Provide the (x, y) coordinate of the cell's center where the given text is located.  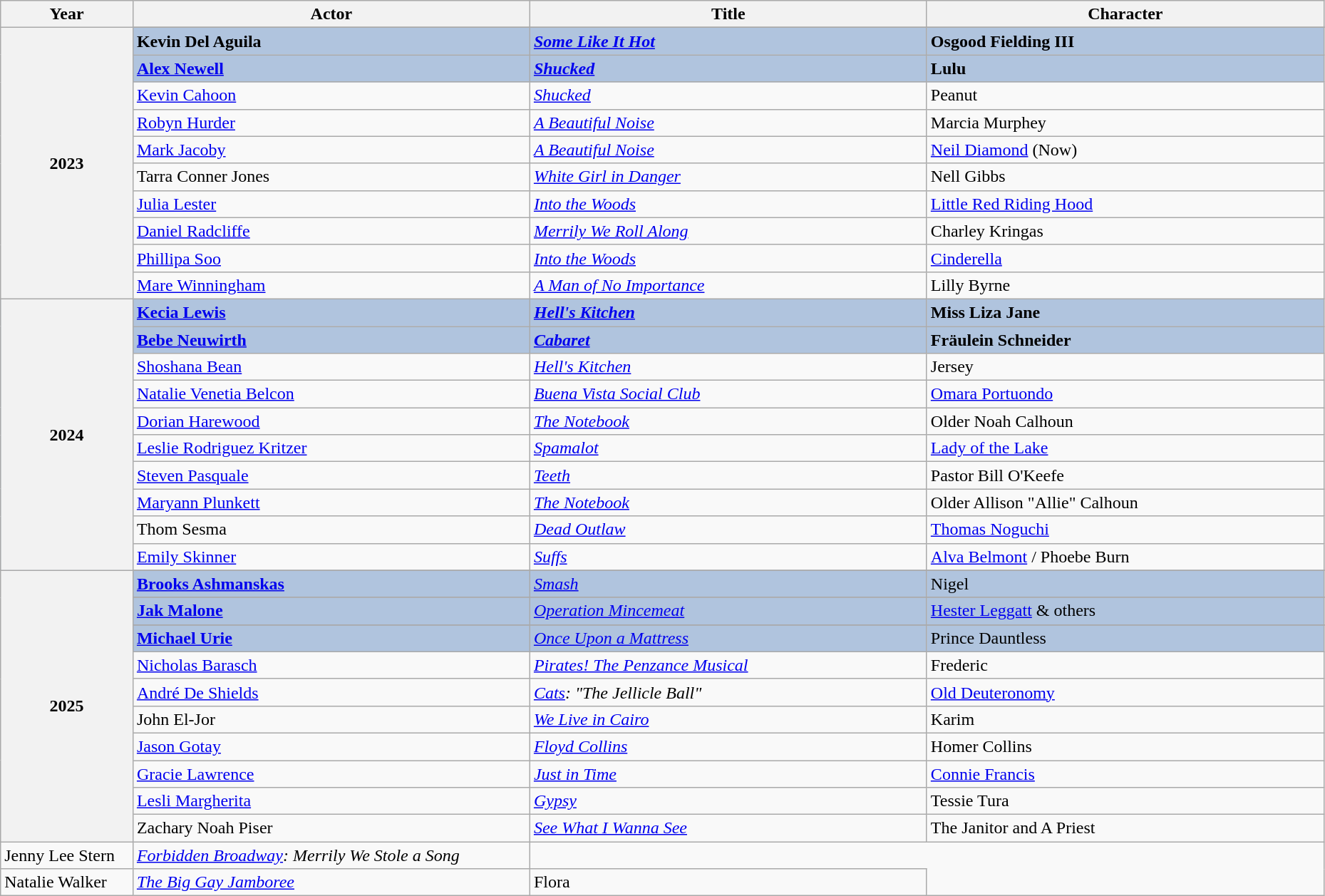
Maryann Plunkett (331, 503)
Just in Time (728, 773)
Cats: "The Jellicle Ball" (728, 692)
Alex Newell (331, 68)
Lady of the Lake (1125, 448)
Alva Belmont / Phoebe Burn (1125, 557)
Peanut (1125, 96)
Fräulein Schneider (1125, 340)
Old Deuteronomy (1125, 692)
Michael Urie (331, 638)
Natalie Venetia Belcon (331, 394)
Thomas Noguchi (1125, 530)
2023 (67, 164)
Merrily We Roll Along (728, 231)
Buena Vista Social Club (728, 394)
André De Shields (331, 692)
Kevin Del Aguila (331, 41)
Older Noah Calhoun (1125, 421)
Kecia Lewis (331, 312)
Operation Mincemeat (728, 611)
Emily Skinner (331, 557)
Phillipa Soo (331, 258)
Tarra Conner Jones (331, 177)
Teeth (728, 475)
Nicholas Barasch (331, 665)
Bebe Neuwirth (331, 340)
Gracie Lawrence (331, 773)
Pirates! The Penzance Musical (728, 665)
Nigel (1125, 584)
The Janitor and A Priest (1125, 828)
Year (67, 14)
Smash (728, 584)
Hester Leggatt & others (1125, 611)
Dead Outlaw (728, 530)
Tessie Tura (1125, 801)
A Man of No Importance (728, 285)
Marcia Murphey (1125, 123)
Robyn Hurder (331, 123)
Omara Portuondo (1125, 394)
Cabaret (728, 340)
Flora (728, 882)
Suffs (728, 557)
Zachary Noah Piser (331, 828)
Gypsy (728, 801)
Leslie Rodriguez Kritzer (331, 448)
White Girl in Danger (728, 177)
Pastor Bill O'Keefe (1125, 475)
Character (1125, 14)
Lulu (1125, 68)
Lilly Byrne (1125, 285)
Jenny Lee Stern (67, 855)
Cinderella (1125, 258)
Charley Kringas (1125, 231)
We Live in Cairo (728, 719)
Dorian Harewood (331, 421)
Neil Diamond (Now) (1125, 150)
Little Red Riding Hood (1125, 204)
Mark Jacoby (331, 150)
Karim (1125, 719)
Brooks Ashmanskas (331, 584)
2024 (67, 435)
Floyd Collins (728, 746)
Shoshana Bean (331, 367)
2025 (67, 706)
Actor (331, 14)
Some Like It Hot (728, 41)
Prince Dauntless (1125, 638)
Frederic (1125, 665)
John El-Jor (331, 719)
Homer Collins (1125, 746)
Jason Gotay (331, 746)
Connie Francis (1125, 773)
Nell Gibbs (1125, 177)
Miss Liza Jane (1125, 312)
Older Allison "Allie" Calhoun (1125, 503)
Title (728, 14)
Daniel Radcliffe (331, 231)
Osgood Fielding III (1125, 41)
Forbidden Broadway: Merrily We Stole a Song (331, 855)
Mare Winningham (331, 285)
Jak Malone (331, 611)
Thom Sesma (331, 530)
Julia Lester (331, 204)
Lesli Margherita (331, 801)
Once Upon a Mattress (728, 638)
See What I Wanna See (728, 828)
Steven Pasquale (331, 475)
Kevin Cahoon (331, 96)
Natalie Walker (67, 882)
Spamalot (728, 448)
The Big Gay Jamboree (331, 882)
Jersey (1125, 367)
